Detect which cell encompasses the target text, then output its (x, y) center coordinate. 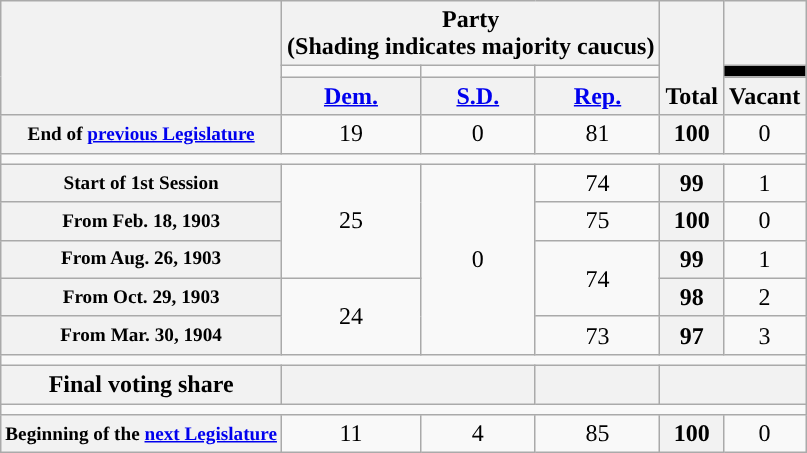
19 (352, 134)
Beginning of the next Legislature (142, 434)
Rep. (598, 96)
73 (598, 335)
End of previous Legislature (142, 134)
From Mar. 30, 1904 (142, 335)
3 (764, 335)
4 (478, 434)
Total (692, 58)
Final voting share (142, 384)
25 (352, 221)
24 (352, 316)
11 (352, 434)
From Feb. 18, 1903 (142, 221)
S.D. (478, 96)
75 (598, 221)
97 (692, 335)
Vacant (764, 96)
2 (764, 297)
Party (Shading indicates majority caucus) (471, 34)
From Oct. 29, 1903 (142, 297)
Dem. (352, 96)
81 (598, 134)
Start of 1st Session (142, 183)
85 (598, 434)
From Aug. 26, 1903 (142, 259)
98 (692, 297)
